Find where the given text appears and provide that cell's center as [X, Y] coordinate. 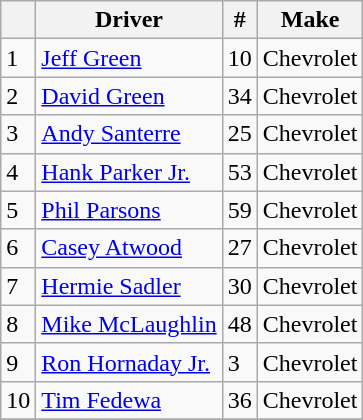
36 [240, 400]
53 [240, 172]
Mike McLaughlin [129, 324]
Ron Hornaday Jr. [129, 362]
Hank Parker Jr. [129, 172]
27 [240, 248]
7 [18, 286]
5 [18, 210]
Tim Fedewa [129, 400]
Casey Atwood [129, 248]
25 [240, 134]
30 [240, 286]
# [240, 20]
David Green [129, 96]
48 [240, 324]
59 [240, 210]
Driver [129, 20]
Phil Parsons [129, 210]
9 [18, 362]
6 [18, 248]
Make [310, 20]
4 [18, 172]
8 [18, 324]
Hermie Sadler [129, 286]
1 [18, 58]
Jeff Green [129, 58]
2 [18, 96]
34 [240, 96]
Andy Santerre [129, 134]
